Determine the [X, Y] coordinate at the center of the cell enclosing the given text.  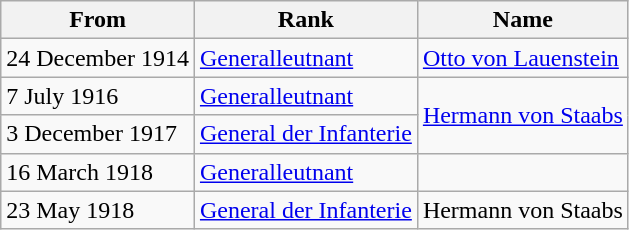
24 December 1914 [98, 58]
16 March 1918 [98, 172]
7 July 1916 [98, 96]
From [98, 20]
23 May 1918 [98, 210]
3 December 1917 [98, 134]
Rank [306, 20]
Otto von Lauenstein [522, 58]
Name [522, 20]
